Locate the cell with the specified text and output its [X, Y] center coordinate. 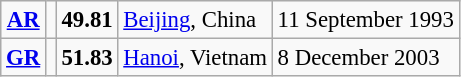
11 September 1993 [366, 20]
GR [24, 58]
Hanoi, Vietnam [195, 58]
51.83 [87, 58]
8 December 2003 [366, 58]
Beijing, China [195, 20]
49.81 [87, 20]
AR [24, 20]
